Pinpoint the cell where the given text exists, returning its [x, y] midpoint coordinate. 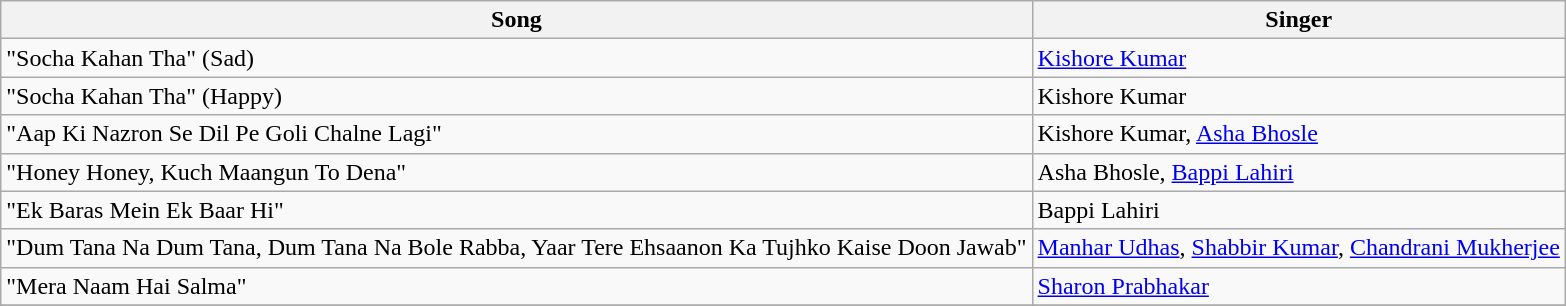
Singer [1298, 20]
"Dum Tana Na Dum Tana, Dum Tana Na Bole Rabba, Yaar Tere Ehsaanon Ka Tujhko Kaise Doon Jawab" [516, 248]
"Socha Kahan Tha" (Happy) [516, 96]
Bappi Lahiri [1298, 210]
"Honey Honey, Kuch Maangun To Dena" [516, 172]
Sharon Prabhakar [1298, 286]
"Socha Kahan Tha" (Sad) [516, 58]
"Ek Baras Mein Ek Baar Hi" [516, 210]
Asha Bhosle, Bappi Lahiri [1298, 172]
Kishore Kumar, Asha Bhosle [1298, 134]
"Mera Naam Hai Salma" [516, 286]
Song [516, 20]
"Aap Ki Nazron Se Dil Pe Goli Chalne Lagi" [516, 134]
Manhar Udhas, Shabbir Kumar, Chandrani Mukherjee [1298, 248]
